Output the (x, y) coordinate of the center of the cell containing the given text.  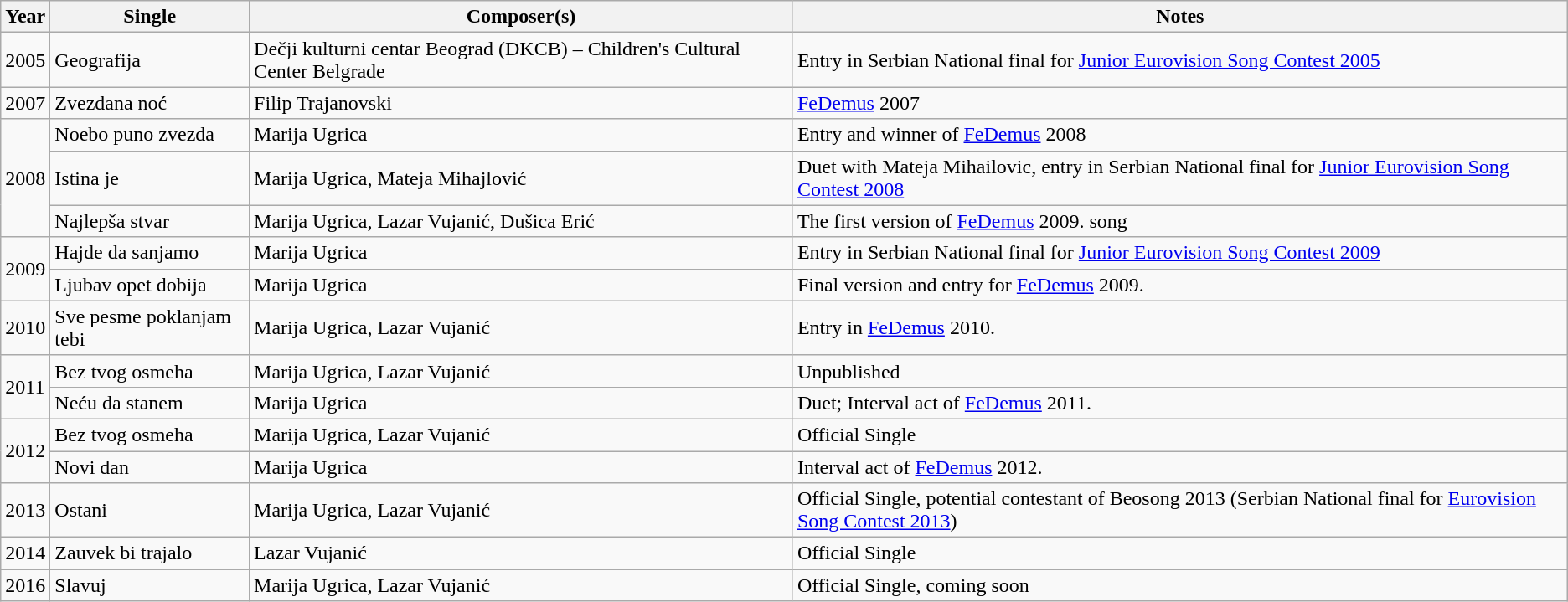
Unpublished (1179, 371)
2012 (25, 450)
2008 (25, 178)
Entry in Serbian National final for Junior Eurovision Song Contest 2009 (1179, 253)
Ljubav opet dobija (150, 285)
Notes (1179, 17)
Neću da stanem (150, 403)
Ostani (150, 511)
Official Single, potential contestant of Beosong 2013 (Serbian National final for Eurovision Song Contest 2013) (1179, 511)
Duet; Interval act of FeDemus 2011. (1179, 403)
Lazar Vujanić (521, 553)
Official Single, coming soon (1179, 585)
2009 (25, 269)
Novi dan (150, 466)
Noebo puno zvezda (150, 135)
Final version and entry for FeDemus 2009. (1179, 285)
2013 (25, 511)
Filip Trajanovski (521, 103)
Entry and winner of FeDemus 2008 (1179, 135)
2011 (25, 387)
Sve pesme poklanjam tebi (150, 328)
FeDemus 2007 (1179, 103)
2007 (25, 103)
2016 (25, 585)
Zauvek bi trajalo (150, 553)
Hajde da sanjamo (150, 253)
Marija Ugrica, Lazar Vujanić, Dušica Erić (521, 221)
Istina je (150, 178)
Entry in FeDemus 2010. (1179, 328)
Dečji kulturni centar Beograd (DKCB) – Children's Cultural Center Belgrade (521, 60)
Interval act of FeDemus 2012. (1179, 466)
Geografija (150, 60)
Marija Ugrica, Mateja Mihajlović (521, 178)
Zvezdana noć (150, 103)
2010 (25, 328)
Year (25, 17)
Najlepša stvar (150, 221)
Duet with Mateja Mihailovic, entry in Serbian National final for Junior Eurovision Song Contest 2008 (1179, 178)
Entry in Serbian National final for Junior Eurovision Song Contest 2005 (1179, 60)
Composer(s) (521, 17)
2005 (25, 60)
Single (150, 17)
2014 (25, 553)
Slavuj (150, 585)
The first version of FeDemus 2009. song (1179, 221)
